Find where the given text appears and provide that cell's center as [x, y] coordinate. 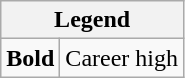
Bold [30, 58]
Career high [122, 58]
Legend [92, 20]
